Return the (X, Y) coordinate for the center point of the cell that contains the specified text.  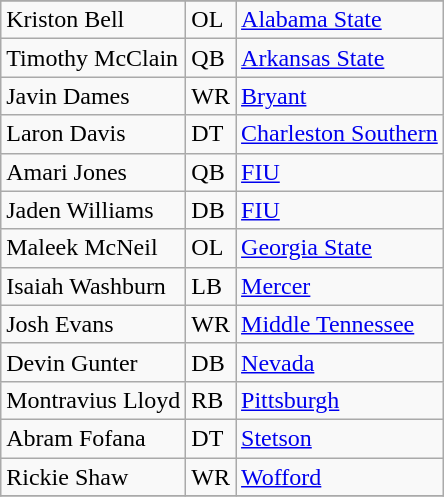
Maleek McNeil (94, 248)
Georgia State (340, 248)
Bryant (340, 96)
LB (211, 286)
Jaden Williams (94, 210)
Kriston Bell (94, 20)
Middle Tennessee (340, 324)
Stetson (340, 438)
Charleston Southern (340, 134)
Josh Evans (94, 324)
Alabama State (340, 20)
Nevada (340, 362)
Wofford (340, 477)
Pittsburgh (340, 400)
Arkansas State (340, 58)
Rickie Shaw (94, 477)
Montravius Lloyd (94, 400)
Amari Jones (94, 172)
Javin Dames (94, 96)
Mercer (340, 286)
RB (211, 400)
Laron Davis (94, 134)
Timothy McClain (94, 58)
Abram Fofana (94, 438)
Devin Gunter (94, 362)
Isaiah Washburn (94, 286)
